From the cell containing the given text, extract its center point as [x, y] coordinate. 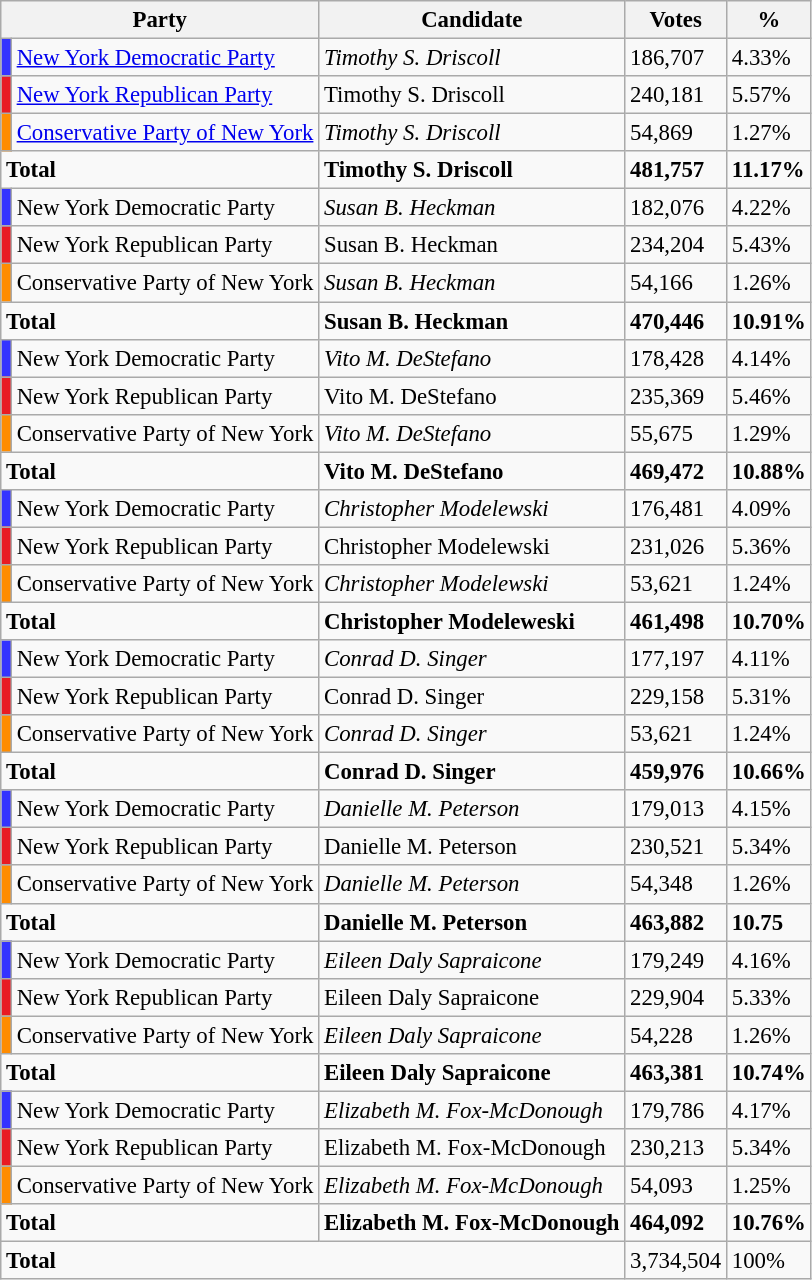
4.22% [770, 208]
229,904 [676, 997]
235,369 [676, 396]
5.43% [770, 245]
481,757 [676, 170]
10.91% [770, 321]
4.15% [770, 809]
1.27% [770, 133]
Votes [676, 20]
10.88% [770, 471]
177,197 [676, 659]
178,428 [676, 358]
5.31% [770, 697]
470,446 [676, 321]
234,204 [676, 245]
55,675 [676, 433]
230,521 [676, 847]
5.57% [770, 95]
54,228 [676, 1035]
179,013 [676, 809]
463,882 [676, 922]
240,181 [676, 95]
179,249 [676, 960]
54,093 [676, 1185]
4.16% [770, 960]
4.09% [770, 509]
182,076 [676, 208]
5.36% [770, 546]
1.29% [770, 433]
11.17% [770, 170]
4.17% [770, 1110]
Party [160, 20]
179,786 [676, 1110]
229,158 [676, 697]
10.66% [770, 772]
54,348 [676, 885]
5.46% [770, 396]
4.11% [770, 659]
4.14% [770, 358]
230,213 [676, 1148]
10.70% [770, 621]
Christopher Modeleweski [472, 621]
Candidate [472, 20]
10.74% [770, 1073]
464,092 [676, 1223]
54,869 [676, 133]
% [770, 20]
459,976 [676, 772]
3,734,504 [676, 1261]
1.25% [770, 1185]
463,381 [676, 1073]
469,472 [676, 471]
231,026 [676, 546]
5.33% [770, 997]
54,166 [676, 283]
10.76% [770, 1223]
100% [770, 1261]
186,707 [676, 58]
461,498 [676, 621]
10.75 [770, 922]
176,481 [676, 509]
4.33% [770, 58]
